From the cell containing the given text, extract its center point as (x, y) coordinate. 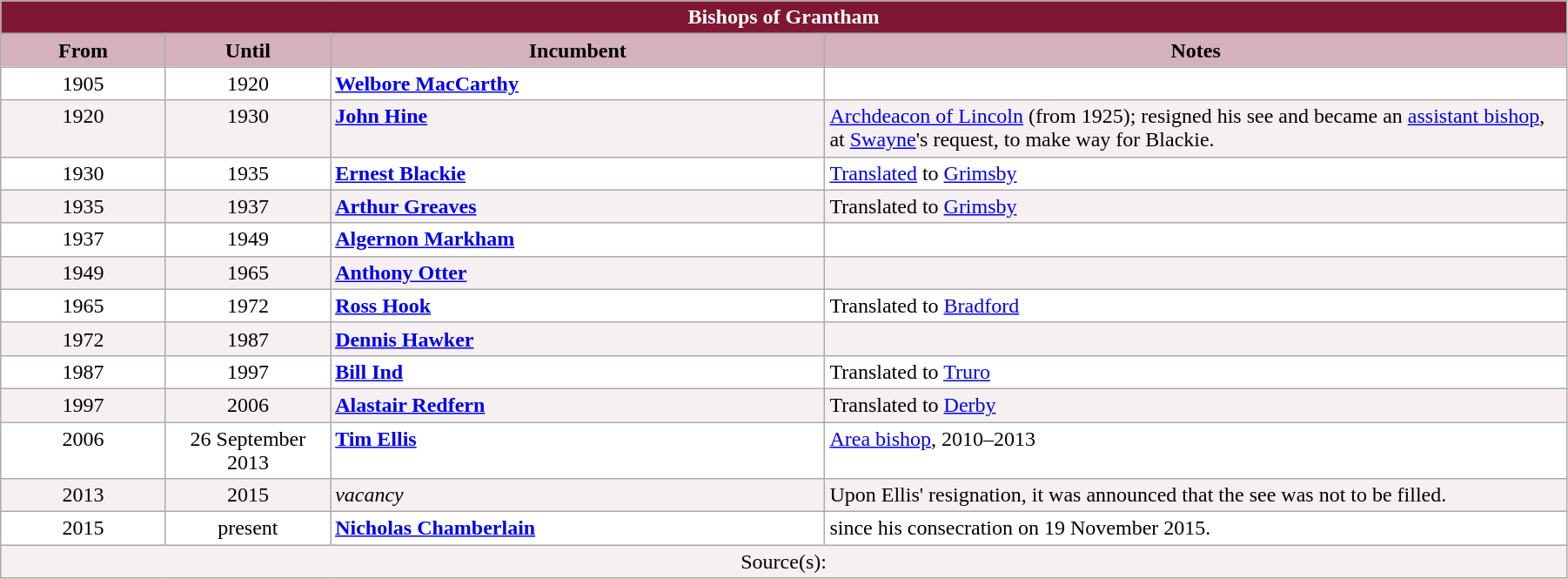
Arthur Greaves (578, 206)
Translated to Derby (1196, 405)
Dennis Hawker (578, 339)
Anthony Otter (578, 273)
vacancy (578, 495)
Bishops of Grantham (784, 17)
Tim Ellis (578, 449)
Nicholas Chamberlain (578, 529)
since his consecration on 19 November 2015. (1196, 529)
John Hine (578, 129)
Algernon Markham (578, 239)
Welbore MacCarthy (578, 84)
Upon Ellis' resignation, it was announced that the see was not to be filled. (1196, 495)
Incumbent (578, 50)
Archdeacon of Lincoln (from 1925); resigned his see and became an assistant bishop, at Swayne's request, to make way for Blackie. (1196, 129)
present (247, 529)
Area bishop, 2010–2013 (1196, 449)
Translated to Truro (1196, 372)
Notes (1196, 50)
Ernest Blackie (578, 173)
From (84, 50)
Alastair Redfern (578, 405)
26 September 2013 (247, 449)
Bill Ind (578, 372)
1905 (84, 84)
Translated to Bradford (1196, 306)
2013 (84, 495)
Source(s): (784, 562)
Until (247, 50)
Ross Hook (578, 306)
